Determine the [X, Y] coordinate at the center of the cell enclosing the given text.  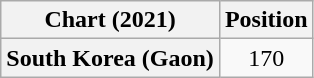
South Korea (Gaon) [110, 58]
170 [266, 58]
Position [266, 20]
Chart (2021) [110, 20]
